From the cell containing the given text, extract its center point as [X, Y] coordinate. 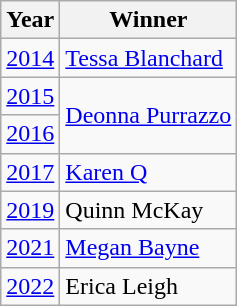
Tessa Blanchard [148, 58]
Deonna Purrazzo [148, 115]
2021 [30, 248]
2015 [30, 96]
2019 [30, 210]
2016 [30, 134]
Year [30, 20]
2022 [30, 286]
2014 [30, 58]
2017 [30, 172]
Megan Bayne [148, 248]
Karen Q [148, 172]
Winner [148, 20]
Quinn McKay [148, 210]
Erica Leigh [148, 286]
